Return (X, Y) of the center of cell containing provided text 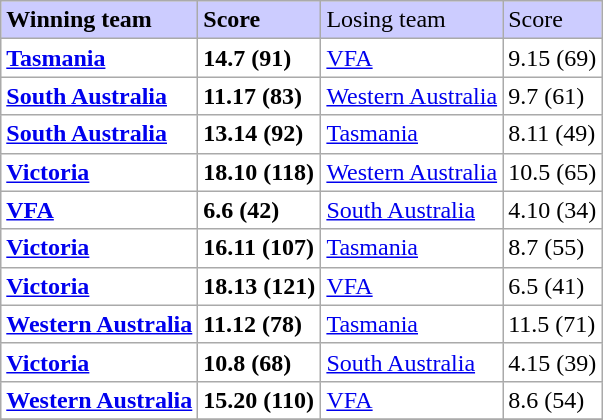
4.15 (39) (552, 362)
16.11 (107) (260, 248)
11.5 (71) (552, 324)
9.15 (69) (552, 58)
11.12 (78) (260, 324)
15.20 (110) (260, 400)
14.7 (91) (260, 58)
Winning team (100, 20)
8.11 (49) (552, 134)
10.5 (65) (552, 172)
11.17 (83) (260, 96)
4.10 (34) (552, 210)
Losing team (412, 20)
18.10 (118) (260, 172)
6.5 (41) (552, 286)
13.14 (92) (260, 134)
8.6 (54) (552, 400)
8.7 (55) (552, 248)
6.6 (42) (260, 210)
18.13 (121) (260, 286)
9.7 (61) (552, 96)
10.8 (68) (260, 362)
